Return the (X, Y) coordinate for the center point of the cell that contains the specified text.  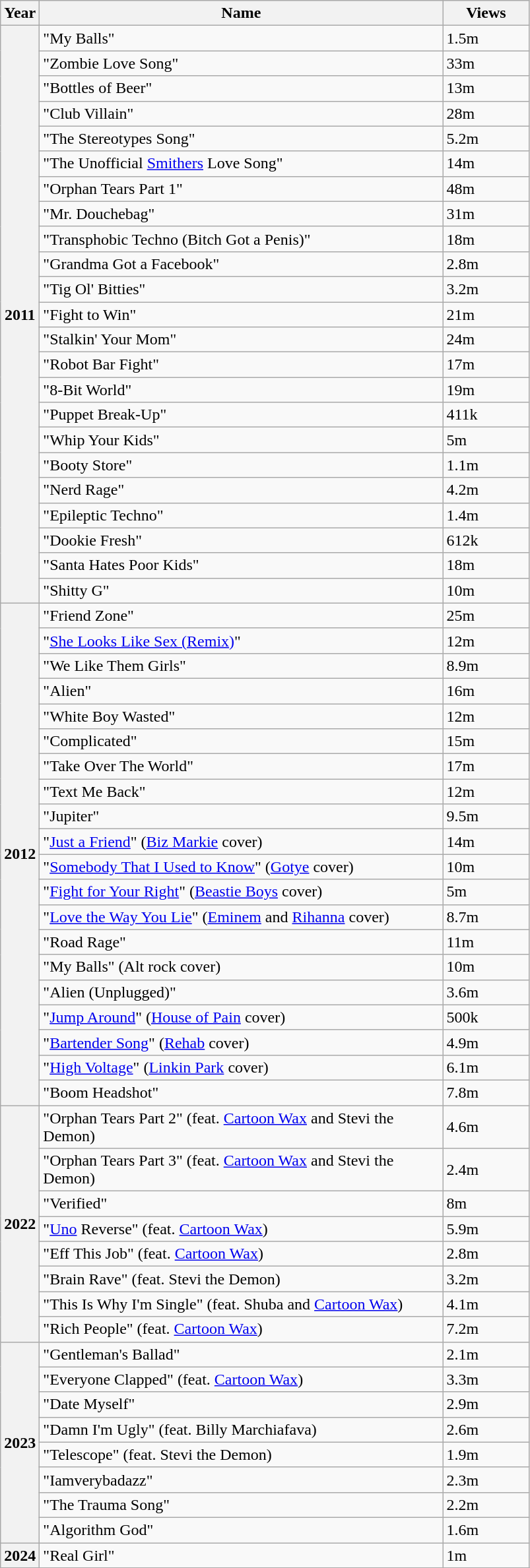
"Everyone Clapped" (feat. Cartoon Wax) (242, 1379)
7.8m (486, 1092)
"This Is Why I'm Single" (feat. Shuba and Cartoon Wax) (242, 1304)
"Booty Store" (242, 465)
"Jupiter" (242, 817)
"Robot Bar Fight" (242, 365)
"Somebody That I Used to Know" (Gotye cover) (242, 867)
2.3m (486, 1480)
19m (486, 390)
"Uno Reverse" (feat. Cartoon Wax) (242, 1229)
"Dookie Fresh" (242, 540)
"Grandma Got a Facebook" (242, 264)
"My Balls" (Alt rock cover) (242, 967)
"Brain Rave" (feat. Stevi the Demon) (242, 1279)
1m (486, 1555)
"We Like Them Girls" (242, 666)
16m (486, 691)
"Jump Around" (House of Pain cover) (242, 1017)
"Text Me Back" (242, 792)
2.2m (486, 1505)
15m (486, 741)
9.5m (486, 817)
"Orphan Tears Part 3" (feat. Cartoon Wax and Stevi the Demon) (242, 1170)
"Epileptic Techno" (242, 515)
2023 (20, 1442)
411k (486, 415)
"Stalkin' Your Mom" (242, 340)
4.6m (486, 1127)
Year (20, 13)
"Fight for Your Right" (Beastie Boys cover) (242, 892)
"Boom Headshot" (242, 1092)
28m (486, 113)
2.4m (486, 1170)
500k (486, 1017)
"White Boy Wasted" (242, 716)
8.9m (486, 666)
"The Trauma Song" (242, 1505)
Name (242, 13)
2.9m (486, 1404)
612k (486, 540)
"8-Bit World" (242, 390)
"Friend Zone" (242, 615)
"Rich People" (feat. Cartoon Wax) (242, 1329)
25m (486, 615)
2.6m (486, 1429)
"My Balls" (242, 38)
"Date Myself" (242, 1404)
5.2m (486, 139)
"Alien (Unplugged)" (242, 992)
"Orphan Tears Part 2" (feat. Cartoon Wax and Stevi the Demon) (242, 1127)
"The Stereotypes Song" (242, 139)
"Algorithm God" (242, 1530)
2022 (20, 1224)
1.1m (486, 465)
4.2m (486, 490)
"Love the Way You Lie" (Eminem and Rihanna cover) (242, 917)
24m (486, 340)
"Telescope" (feat. Stevi the Demon) (242, 1455)
Views (486, 13)
"Transphobic Techno (Bitch Got a Penis)" (242, 239)
"The Unofficial Smithers Love Song" (242, 164)
7.2m (486, 1329)
2024 (20, 1555)
"Bottles of Beer" (242, 88)
21m (486, 315)
33m (486, 63)
"Take Over The World" (242, 767)
"Verified" (242, 1204)
8m (486, 1204)
3.6m (486, 992)
5.9m (486, 1229)
"Shitty G" (242, 590)
"Alien" (242, 691)
31m (486, 214)
"Real Girl" (242, 1555)
2011 (20, 314)
"Whip Your Kids" (242, 440)
"Damn I'm Ugly" (feat. Billy Marchiafava) (242, 1429)
"High Voltage" (Linkin Park cover) (242, 1067)
13m (486, 88)
"Eff This Job" (feat. Cartoon Wax) (242, 1254)
"Iamverybadazz" (242, 1480)
48m (486, 189)
"Just a Friend" (Biz Markie cover) (242, 842)
"Bartender Song" (Rehab cover) (242, 1042)
"Orphan Tears Part 1" (242, 189)
"Puppet Break-Up" (242, 415)
"She Looks Like Sex (Remix)" (242, 641)
"Gentleman's Ballad" (242, 1354)
"Zombie Love Song" (242, 63)
4.9m (486, 1042)
"Mr. Douchebag" (242, 214)
"Nerd Rage" (242, 490)
3.3m (486, 1379)
"Complicated" (242, 741)
"Club Villain" (242, 113)
1.6m (486, 1530)
11m (486, 942)
1.4m (486, 515)
"Santa Hates Poor Kids" (242, 565)
8.7m (486, 917)
"Tig Ol' Bitties" (242, 289)
6.1m (486, 1067)
"Fight to Win" (242, 315)
4.1m (486, 1304)
2012 (20, 854)
1.9m (486, 1455)
"Road Rage" (242, 942)
2.1m (486, 1354)
1.5m (486, 38)
